Capture the cell that displays the provided text and extract its [x, y] central coordinate. 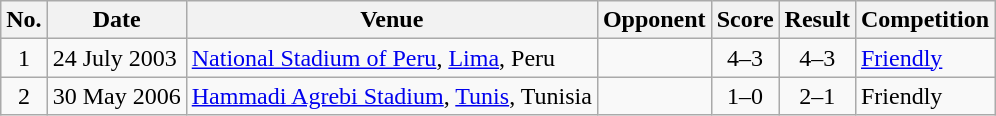
1 [24, 58]
Opponent [654, 20]
No. [24, 20]
2–1 [817, 96]
2 [24, 96]
Result [817, 20]
Date [116, 20]
National Stadium of Peru, Lima, Peru [392, 58]
24 July 2003 [116, 58]
Venue [392, 20]
30 May 2006 [116, 96]
1–0 [745, 96]
Hammadi Agrebi Stadium, Tunis, Tunisia [392, 96]
Score [745, 20]
Competition [924, 20]
